For the text-containing cell, return its midpoint in [x, y] coordinate format. 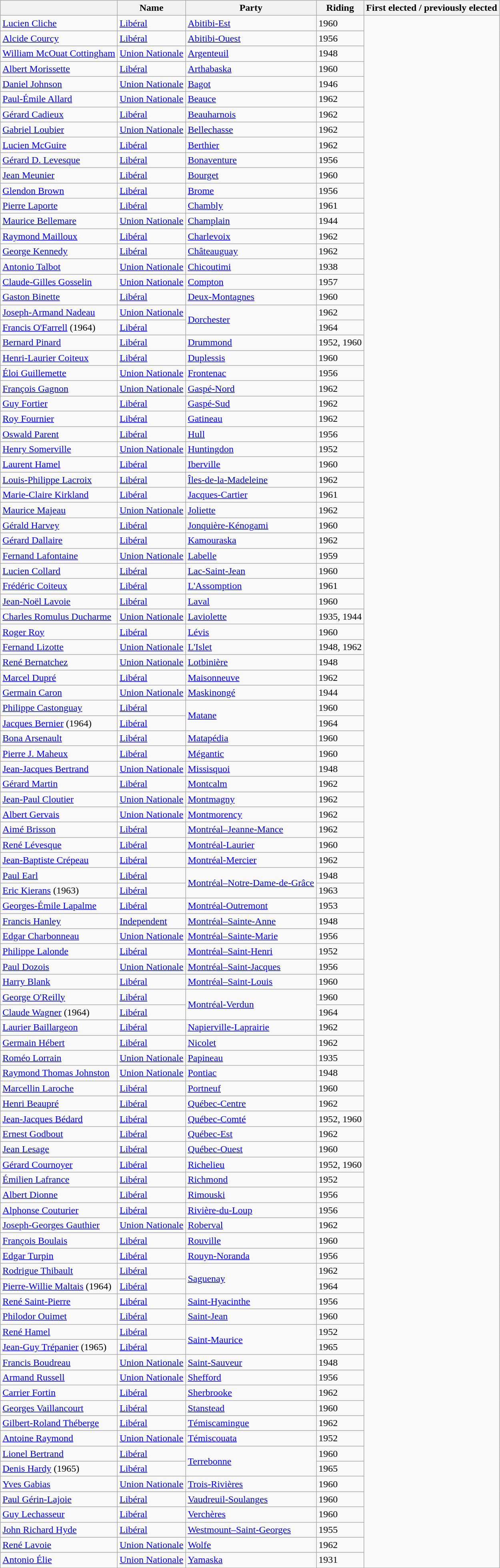
Montcalm [251, 784]
Gérald Harvey [59, 525]
Montréal–Saint-Louis [251, 982]
Philodor Ouimet [59, 1317]
Dorchester [251, 320]
Jean-Paul Cloutier [59, 799]
Québec-Comté [251, 1119]
Guy Fortier [59, 403]
Rimouski [251, 1195]
Kamouraska [251, 541]
First elected / previously elected [432, 8]
Rouville [251, 1241]
Montréal-Outremont [251, 906]
L'Islet [251, 647]
Montréal–Sainte-Anne [251, 921]
Jean-Guy Trépanier (1965) [59, 1347]
Maurice Bellemare [59, 221]
Rodrigue Thibault [59, 1271]
Oswald Parent [59, 434]
Maurice Majeau [59, 510]
Philippe Castonguay [59, 708]
George O'Reilly [59, 997]
Arthabaska [251, 69]
Compton [251, 282]
Montmagny [251, 799]
Roberval [251, 1225]
Montréal–Saint-Henri [251, 952]
Abitibi-Est [251, 23]
Abitibi-Ouest [251, 38]
Lac-Saint-Jean [251, 571]
Témiscamingue [251, 1423]
Mégantic [251, 754]
Saint-Maurice [251, 1339]
Gaspé-Sud [251, 403]
Lotbinière [251, 662]
Wolfe [251, 1545]
Nicolet [251, 1043]
Denis Hardy (1965) [59, 1469]
Québec-Ouest [251, 1149]
Guy Lechasseur [59, 1514]
Frédéric Coiteux [59, 586]
Laurent Hamel [59, 465]
Paul-Émile Allard [59, 99]
Francis O'Farrell (1964) [59, 327]
Iberville [251, 465]
William McOuat Cottingham [59, 54]
Montréal-Laurier [251, 845]
Gatineau [251, 419]
Montréal–Sainte-Marie [251, 936]
Montréal-Verdun [251, 1005]
Gaspé-Nord [251, 388]
1935, 1944 [340, 616]
Terrebonne [251, 1461]
Antonio Élie [59, 1560]
Papineau [251, 1058]
Francis Boudreau [59, 1362]
Gérard Martin [59, 784]
Jean Lesage [59, 1149]
Pierre Laporte [59, 206]
Bourget [251, 175]
Maisonneuve [251, 678]
Sherbrooke [251, 1392]
Montmorency [251, 814]
Pierre J. Maheux [59, 754]
Châteauguay [251, 251]
Name [151, 8]
Roger Roy [59, 632]
Vaudreuil-Soulanges [251, 1499]
Lionel Bertrand [59, 1454]
Antoine Raymond [59, 1438]
Westmount–Saint-Georges [251, 1530]
Fernand Lafontaine [59, 556]
1946 [340, 84]
Stanstead [251, 1408]
Francis Hanley [59, 921]
1935 [340, 1058]
Montréal–Jeanne-Mance [251, 830]
Charles Romulus Ducharme [59, 616]
Bellechasse [251, 130]
Jean-Jacques Bédard [59, 1119]
Jean-Noël Lavoie [59, 601]
Claude Wagner (1964) [59, 1012]
L'Assomption [251, 586]
Jacques-Cartier [251, 495]
Verchères [251, 1514]
Philippe Lalonde [59, 952]
Roméo Lorrain [59, 1058]
Fernand Lizotte [59, 647]
François Boulais [59, 1241]
Marcel Dupré [59, 678]
Shefford [251, 1377]
Joseph-Armand Nadeau [59, 312]
Daniel Johnson [59, 84]
Carrier Fortin [59, 1392]
Harry Blank [59, 982]
1938 [340, 267]
Québec-Est [251, 1134]
Saint-Jean [251, 1317]
Brome [251, 191]
Germain Caron [59, 693]
Laval [251, 601]
Paul Gérin-Lajoie [59, 1499]
Bonaventure [251, 160]
Lucien Cliche [59, 23]
Paul Earl [59, 875]
Paul Dozois [59, 967]
Claude-Gilles Gosselin [59, 282]
1955 [340, 1530]
Missisquoi [251, 769]
Berthier [251, 145]
Duplessis [251, 358]
Montréal–Notre-Dame-de-Grâce [251, 883]
Laviolette [251, 616]
Raymond Mailloux [59, 236]
Glendon Brown [59, 191]
Beauharnois [251, 114]
Albert Morissette [59, 69]
Laurier Baillargeon [59, 1027]
Hull [251, 434]
Huntingdon [251, 449]
Gilbert-Roland Théberge [59, 1423]
1948, 1962 [340, 647]
Témiscouata [251, 1438]
Antonio Talbot [59, 267]
Edgar Turpin [59, 1256]
Pontiac [251, 1073]
Aimé Brisson [59, 830]
Labelle [251, 556]
Éloi Guillemette [59, 373]
Joseph-Georges Gauthier [59, 1225]
Jean-Baptiste Crépeau [59, 860]
Albert Gervais [59, 814]
Charlevoix [251, 236]
Marie-Claire Kirkland [59, 495]
Napierville-Laprairie [251, 1027]
René Saint-Pierre [59, 1301]
Deux-Montagnes [251, 297]
Jonquière-Kénogami [251, 525]
Richelieu [251, 1165]
1957 [340, 282]
Maskinongé [251, 693]
Gérard D. Levesque [59, 160]
Jean-Jacques Bertrand [59, 769]
Ernest Godbout [59, 1134]
Alcide Courcy [59, 38]
Edgar Charbonneau [59, 936]
Émilien Lafrance [59, 1180]
Gabriel Loubier [59, 130]
René Bernatchez [59, 662]
Albert Dionne [59, 1195]
Bagot [251, 84]
Alphonse Couturier [59, 1210]
Henry Somerville [59, 449]
Rivière-du-Loup [251, 1210]
Saint-Sauveur [251, 1362]
François Gagnon [59, 388]
Raymond Thomas Johnston [59, 1073]
Québec-Centre [251, 1103]
Chicoutimi [251, 267]
Bona Arsenault [59, 738]
Jean Meunier [59, 175]
Henri Beaupré [59, 1103]
1963 [340, 890]
Henri-Laurier Coiteux [59, 358]
Jacques Bernier (1964) [59, 723]
Richmond [251, 1180]
René Lévesque [59, 845]
Yves Gabias [59, 1484]
Lévis [251, 632]
Frontenac [251, 373]
Bernard Pinard [59, 343]
Gérard Cournoyer [59, 1165]
1953 [340, 906]
René Lavoie [59, 1545]
Rouyn-Noranda [251, 1256]
Matane [251, 716]
Eric Kierans (1963) [59, 890]
1959 [340, 556]
Joliette [251, 510]
Montréal-Mercier [251, 860]
Montréal–Saint-Jacques [251, 967]
George Kennedy [59, 251]
Lucien Collard [59, 571]
Independent [151, 921]
Marcellin Laroche [59, 1088]
Gérard Cadieux [59, 114]
Matapédia [251, 738]
Saint-Hyacinthe [251, 1301]
Gérard Dallaire [59, 541]
John Richard Hyde [59, 1530]
Portneuf [251, 1088]
Roy Fournier [59, 419]
Champlain [251, 221]
Gaston Binette [59, 297]
Germain Hébert [59, 1043]
Riding [340, 8]
Yamaska [251, 1560]
René Hamel [59, 1332]
Georges-Émile Lapalme [59, 906]
Pierre-Willie Maltais (1964) [59, 1286]
Georges Vaillancourt [59, 1408]
Argenteuil [251, 54]
Îles-de-la-Madeleine [251, 480]
Beauce [251, 99]
Drummond [251, 343]
Party [251, 8]
Saguenay [251, 1279]
Chambly [251, 206]
Armand Russell [59, 1377]
1931 [340, 1560]
Louis-Philippe Lacroix [59, 480]
Trois-Rivières [251, 1484]
Lucien McGuire [59, 145]
